Locate the cell with the specified text and output its [x, y] center coordinate. 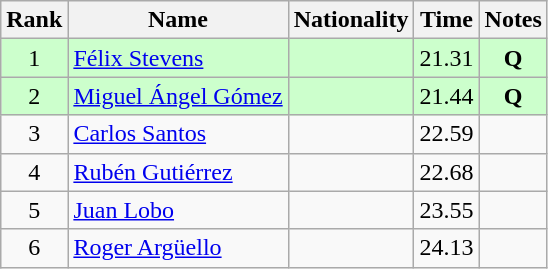
Miguel Ángel Gómez [178, 96]
Notes [513, 20]
24.13 [446, 248]
Roger Argüello [178, 248]
Nationality [351, 20]
6 [34, 248]
Rank [34, 20]
21.44 [446, 96]
Rubén Gutiérrez [178, 172]
Juan Lobo [178, 210]
4 [34, 172]
Name [178, 20]
1 [34, 58]
3 [34, 134]
2 [34, 96]
23.55 [446, 210]
Félix Stevens [178, 58]
Time [446, 20]
22.59 [446, 134]
22.68 [446, 172]
21.31 [446, 58]
5 [34, 210]
Carlos Santos [178, 134]
